Locate the cell with the specified text and output its (x, y) center coordinate. 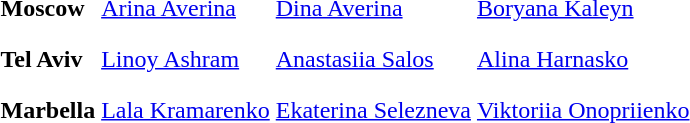
Linoy Ashram (186, 59)
Anastasiia Salos (373, 59)
